Pinpoint the cell where the given text exists, returning its [X, Y] midpoint coordinate. 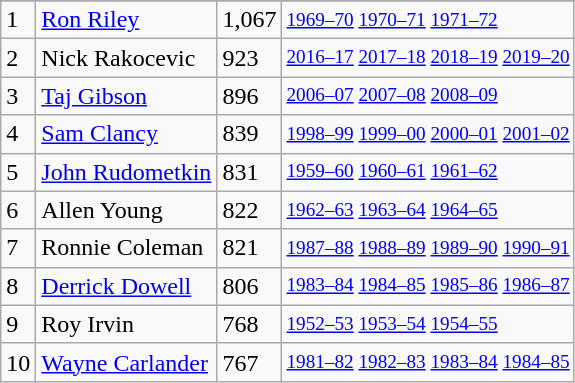
8 [18, 286]
Sam Clancy [126, 134]
Roy Irvin [126, 324]
Allen Young [126, 210]
Taj Gibson [126, 96]
1962–63 1963–64 1964–65 [428, 210]
Wayne Carlander [126, 362]
1998–99 1999–00 2000–01 2001–02 [428, 134]
6 [18, 210]
1,067 [250, 20]
7 [18, 248]
1969–70 1970–71 1971–72 [428, 20]
4 [18, 134]
2006–07 2007–08 2008–09 [428, 96]
839 [250, 134]
Derrick Dowell [126, 286]
831 [250, 172]
9 [18, 324]
2016–17 2017–18 2018–19 2019–20 [428, 58]
1959–60 1960–61 1961–62 [428, 172]
1 [18, 20]
1952–53 1953–54 1954–55 [428, 324]
768 [250, 324]
3 [18, 96]
1987–88 1988–89 1989–90 1990–91 [428, 248]
Ron Riley [126, 20]
John Rudometkin [126, 172]
1983–84 1984–85 1985–86 1986–87 [428, 286]
Nick Rakocevic [126, 58]
1981–82 1982–83 1983–84 1984–85 [428, 362]
5 [18, 172]
2 [18, 58]
767 [250, 362]
896 [250, 96]
923 [250, 58]
10 [18, 362]
822 [250, 210]
821 [250, 248]
806 [250, 286]
Ronnie Coleman [126, 248]
